Return the [x, y] coordinate for the center point of the cell that contains the specified text.  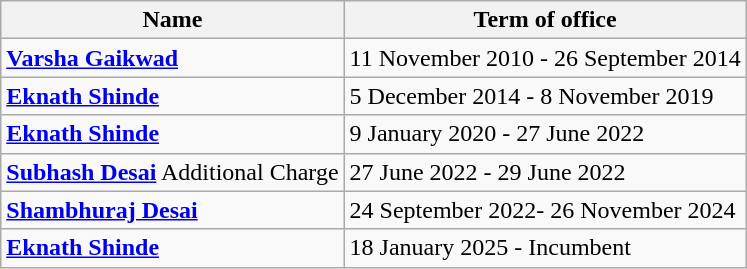
9 January 2020 - 27 June 2022 [545, 134]
Name [172, 20]
Shambhuraj Desai [172, 210]
Subhash Desai Additional Charge [172, 172]
11 November 2010 - 26 September 2014 [545, 58]
18 January 2025 - Incumbent [545, 248]
Varsha Gaikwad [172, 58]
5 December 2014 - 8 November 2019 [545, 96]
Term of office [545, 20]
27 June 2022 - 29 June 2022 [545, 172]
24 September 2022- 26 November 2024 [545, 210]
